Provide the [X, Y] coordinate of the cell's center where the given text is located.  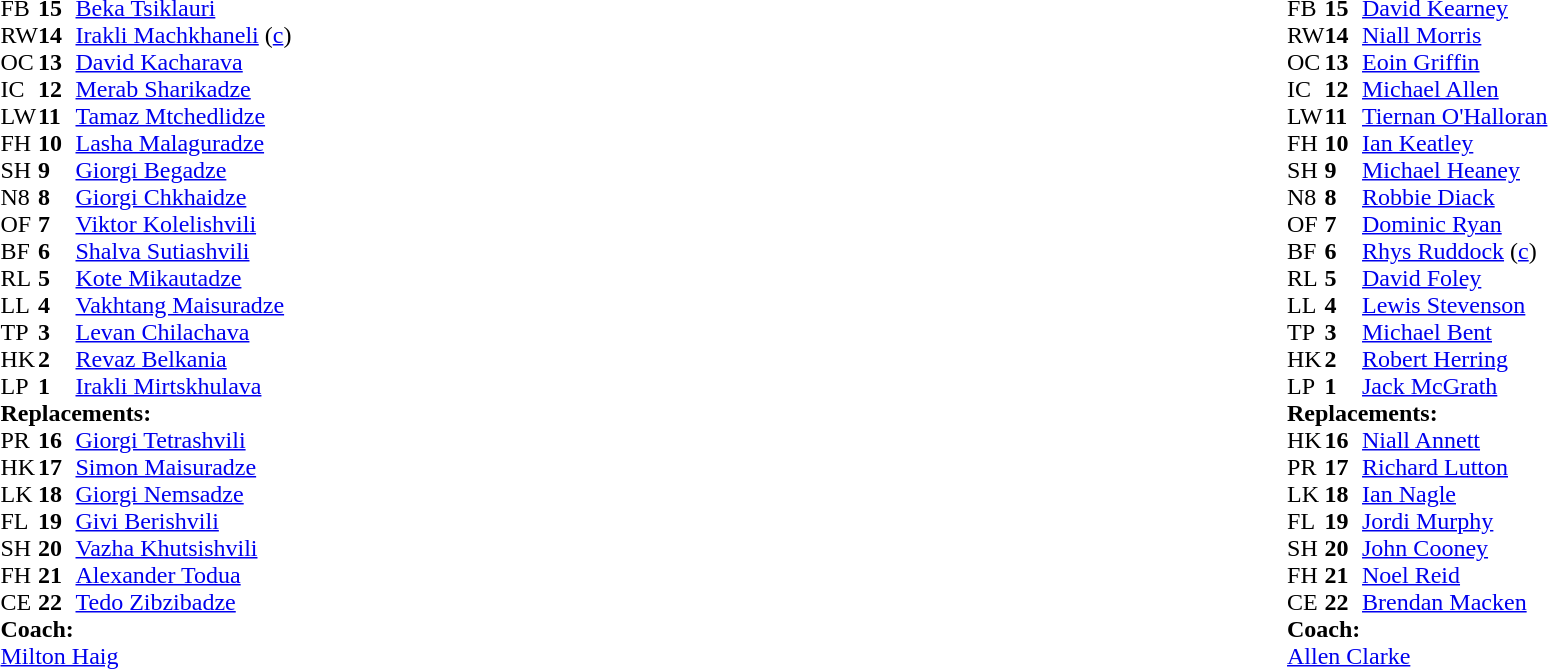
Irakli Mirtskhulava [184, 386]
Giorgi Tetrashvili [184, 440]
Robbie Diack [1454, 198]
Jack McGrath [1454, 386]
Michael Allen [1454, 90]
Viktor Kolelishvili [184, 224]
Givi Berishvili [184, 522]
Merab Sharikadze [184, 90]
Tamaz Mtchedlidze [184, 116]
Alexander Todua [184, 576]
Niall Annett [1454, 440]
Michael Bent [1454, 332]
Tiernan O'Halloran [1454, 116]
Vakhtang Maisuradze [184, 306]
Levan Chilachava [184, 332]
Lasha Malaguradze [184, 144]
Tedo Zibzibadze [184, 602]
Ian Keatley [1454, 144]
Jordi Murphy [1454, 522]
Shalva Sutiashvili [184, 252]
Robert Herring [1454, 360]
Niall Morris [1454, 36]
Giorgi Begadze [184, 170]
Kote Mikautadze [184, 278]
Simon Maisuradze [184, 468]
Giorgi Nemsadze [184, 494]
Eoin Griffin [1454, 62]
Allen Clarke [1417, 656]
Richard Lutton [1454, 468]
Vazha Khutsishvili [184, 548]
Noel Reid [1454, 576]
Lewis Stevenson [1454, 306]
David Kacharava [184, 62]
Ian Nagle [1454, 494]
Rhys Ruddock (c) [1454, 252]
David Foley [1454, 278]
Irakli Machkhaneli (c) [184, 36]
Milton Haig [146, 656]
Michael Heaney [1454, 170]
Brendan Macken [1454, 602]
Giorgi Chkhaidze [184, 198]
Dominic Ryan [1454, 224]
John Cooney [1454, 548]
Revaz Belkania [184, 360]
